Return the (x, y) coordinate for the center point of the cell that contains the specified text.  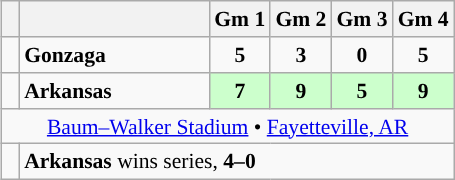
Gm 3 (362, 19)
7 (240, 91)
Baum–Walker Stadium • Fayetteville, AR (228, 126)
Gm 2 (300, 19)
3 (300, 55)
Gm 4 (424, 19)
Arkansas wins series, 4–0 (236, 162)
Gm 1 (240, 19)
0 (362, 55)
Gonzaga (114, 55)
Arkansas (114, 91)
